Return the (x, y) coordinate for the center point of the cell that contains the specified text.  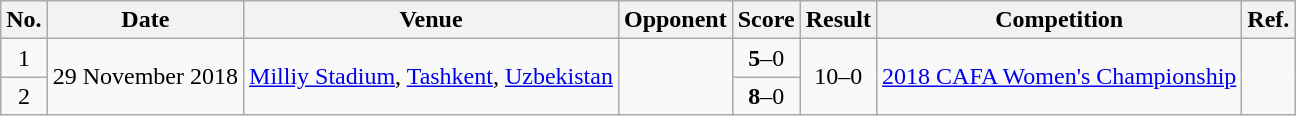
1 (24, 58)
Result (838, 20)
Ref. (1268, 20)
8–0 (766, 96)
No. (24, 20)
Opponent (675, 20)
Date (145, 20)
Venue (432, 20)
2 (24, 96)
5–0 (766, 58)
Competition (1060, 20)
Milliy Stadium, Tashkent, Uzbekistan (432, 77)
2018 CAFA Women's Championship (1060, 77)
Score (766, 20)
10–0 (838, 77)
29 November 2018 (145, 77)
